Provide the [X, Y] coordinate of the cell's center where the given text is located.  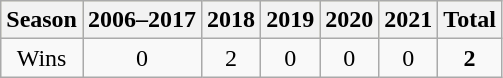
2018 [232, 20]
Season [42, 20]
2020 [350, 20]
Wins [42, 58]
2019 [290, 20]
2006–2017 [142, 20]
Total [470, 20]
2021 [408, 20]
